For the text-containing cell, return its midpoint in [X, Y] coordinate format. 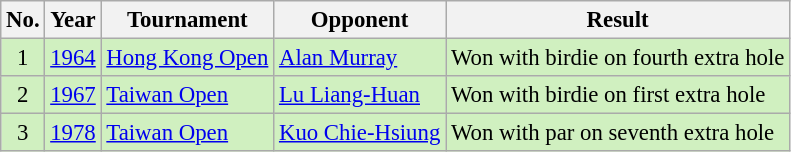
Won with birdie on first extra hole [618, 95]
2 [23, 95]
Opponent [360, 20]
Tournament [188, 20]
3 [23, 133]
Hong Kong Open [188, 58]
Won with birdie on fourth extra hole [618, 58]
Alan Murray [360, 58]
Kuo Chie-Hsiung [360, 133]
1964 [73, 58]
1978 [73, 133]
Result [618, 20]
No. [23, 20]
Year [73, 20]
1 [23, 58]
Lu Liang-Huan [360, 95]
1967 [73, 95]
Won with par on seventh extra hole [618, 133]
